Search for the cell housing the specified text and yield its [X, Y] center coordinate. 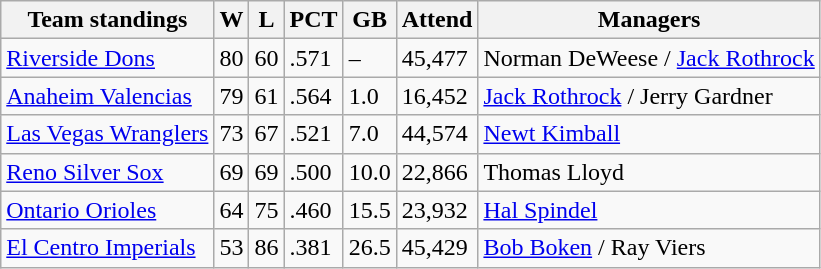
86 [266, 248]
60 [266, 58]
10.0 [370, 172]
Attend [437, 20]
Anaheim Valencias [108, 96]
Managers [649, 20]
Thomas Lloyd [649, 172]
23,932 [437, 210]
Riverside Dons [108, 58]
Norman DeWeese / Jack Rothrock [649, 58]
16,452 [437, 96]
Las Vegas Wranglers [108, 134]
.381 [314, 248]
22,866 [437, 172]
.564 [314, 96]
.500 [314, 172]
1.0 [370, 96]
61 [266, 96]
.460 [314, 210]
75 [266, 210]
W [232, 20]
80 [232, 58]
Bob Boken / Ray Viers [649, 248]
Team standings [108, 20]
Reno Silver Sox [108, 172]
67 [266, 134]
PCT [314, 20]
15.5 [370, 210]
– [370, 58]
Newt Kimball [649, 134]
45,429 [437, 248]
Jack Rothrock / Jerry Gardner [649, 96]
26.5 [370, 248]
El Centro Imperials [108, 248]
.571 [314, 58]
L [266, 20]
73 [232, 134]
79 [232, 96]
44,574 [437, 134]
64 [232, 210]
GB [370, 20]
.521 [314, 134]
53 [232, 248]
7.0 [370, 134]
Hal Spindel [649, 210]
45,477 [437, 58]
Ontario Orioles [108, 210]
